Pinpoint the cell where the given text exists, returning its (X, Y) midpoint coordinate. 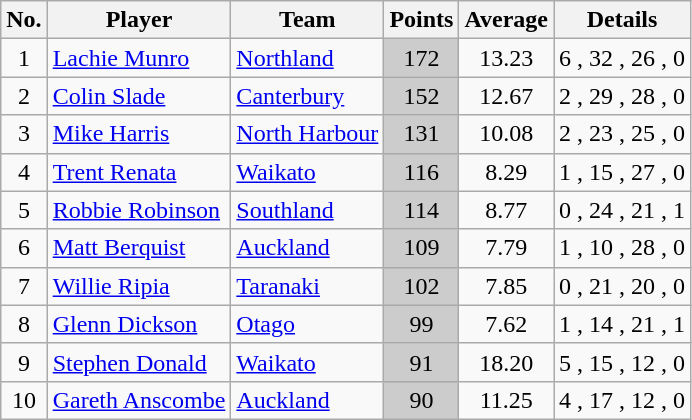
Northland (308, 58)
5 , 15 , 12 , 0 (622, 362)
7 (24, 286)
11.25 (506, 400)
Points (422, 20)
Willie Ripia (139, 286)
7.85 (506, 286)
1 (24, 58)
1 , 14 , 21 , 1 (622, 324)
5 (24, 210)
8 (24, 324)
6 (24, 248)
12.67 (506, 96)
99 (422, 324)
2 (24, 96)
Lachie Munro (139, 58)
102 (422, 286)
114 (422, 210)
8.29 (506, 172)
Mike Harris (139, 134)
Glenn Dickson (139, 324)
Taranaki (308, 286)
131 (422, 134)
7.79 (506, 248)
Matt Berquist (139, 248)
10 (24, 400)
109 (422, 248)
1 , 10 , 28 , 0 (622, 248)
3 (24, 134)
Canterbury (308, 96)
6 , 32 , 26 , 0 (622, 58)
9 (24, 362)
0 , 21 , 20 , 0 (622, 286)
2 , 29 , 28 , 0 (622, 96)
8.77 (506, 210)
Details (622, 20)
Average (506, 20)
2 , 23 , 25 , 0 (622, 134)
172 (422, 58)
Team (308, 20)
Otago (308, 324)
152 (422, 96)
18.20 (506, 362)
0 , 24 , 21 , 1 (622, 210)
1 , 15 , 27 , 0 (622, 172)
116 (422, 172)
Player (139, 20)
Stephen Donald (139, 362)
91 (422, 362)
No. (24, 20)
Gareth Anscombe (139, 400)
Trent Renata (139, 172)
Robbie Robinson (139, 210)
North Harbour (308, 134)
Colin Slade (139, 96)
13.23 (506, 58)
4 , 17 , 12 , 0 (622, 400)
10.08 (506, 134)
4 (24, 172)
7.62 (506, 324)
Southland (308, 210)
90 (422, 400)
